Find where the given text appears and provide that cell's center as [X, Y] coordinate. 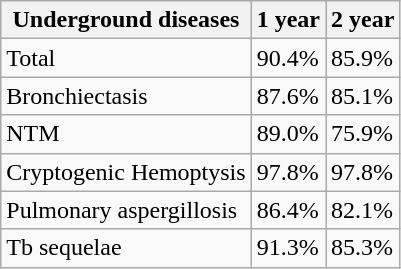
Total [126, 58]
Pulmonary aspergillosis [126, 210]
91.3% [288, 248]
Cryptogenic Hemoptysis [126, 172]
Underground diseases [126, 20]
86.4% [288, 210]
Bronchiectasis [126, 96]
1 year [288, 20]
Tb sequelae [126, 248]
2 year [363, 20]
85.1% [363, 96]
NTM [126, 134]
89.0% [288, 134]
90.4% [288, 58]
87.6% [288, 96]
85.9% [363, 58]
82.1% [363, 210]
85.3% [363, 248]
75.9% [363, 134]
